Search for the cell housing the specified text and yield its (X, Y) center coordinate. 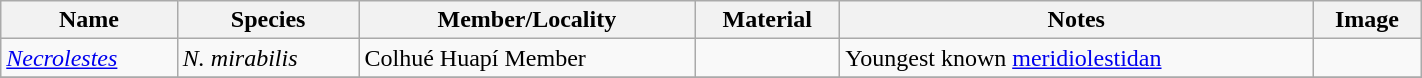
Notes (1076, 20)
Member/Locality (527, 20)
Species (268, 20)
Necrolestes (90, 58)
Youngest known meridiolestidan (1076, 58)
Name (90, 20)
N. mirabilis (268, 58)
Material (768, 20)
Colhué Huapí Member (527, 58)
Image (1368, 20)
